Determine the [X, Y] coordinate at the center of the cell enclosing the given text.  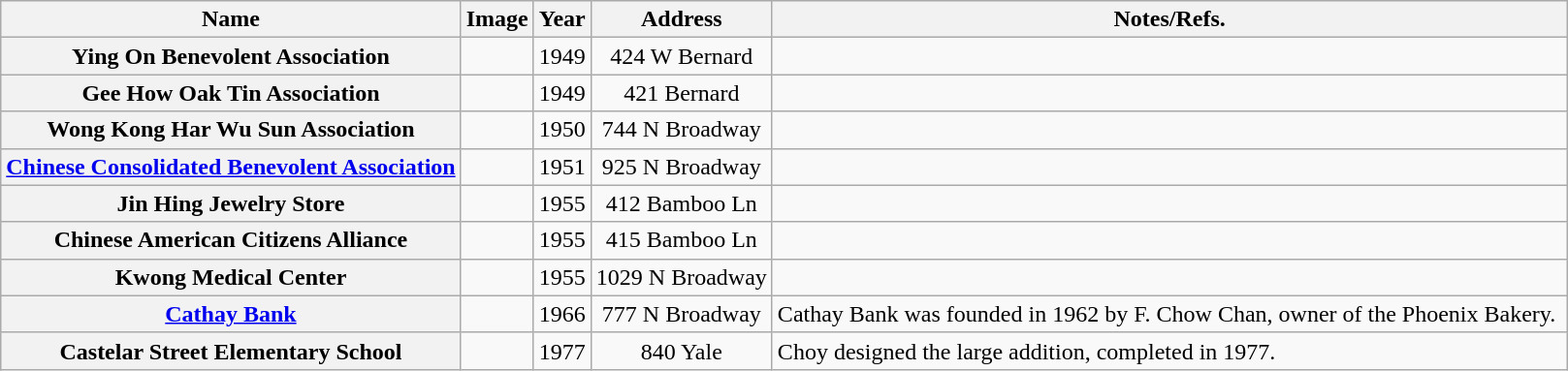
424 W Bernard [681, 56]
1951 [562, 167]
Choy designed the large addition, completed in 1977. [1169, 351]
Year [562, 19]
Address [681, 19]
Gee How Oak Tin Association [231, 93]
Name [231, 19]
Castelar Street Elementary School [231, 351]
777 N Broadway [681, 314]
Jin Hing Jewelry Store [231, 203]
Cathay Bank [231, 314]
1966 [562, 314]
Ying On Benevolent Association [231, 56]
925 N Broadway [681, 167]
1950 [562, 130]
Kwong Medical Center [231, 277]
1029 N Broadway [681, 277]
Chinese Consolidated Benevolent Association [231, 167]
Cathay Bank was founded in 1962 by F. Chow Chan, owner of the Phoenix Bakery. [1169, 314]
Image [496, 19]
Chinese American Citizens Alliance [231, 240]
Wong Kong Har Wu Sun Association [231, 130]
421 Bernard [681, 93]
744 N Broadway [681, 130]
1977 [562, 351]
Notes/Refs. [1169, 19]
840 Yale [681, 351]
415 Bamboo Ln [681, 240]
412 Bamboo Ln [681, 203]
